Detect which cell encompasses the target text, then output its (x, y) center coordinate. 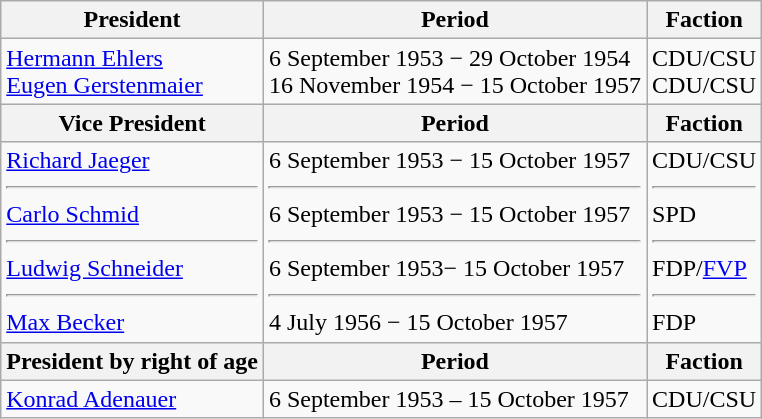
Richard JaegerCarlo SchmidLudwig SchneiderMax Becker (132, 242)
Konrad Adenauer (132, 399)
President by right of age (132, 361)
6 September 1953 − 15 October 19576 September 1953 − 15 October 19576 September 1953− 15 October 19574 July 1956 − 15 October 1957 (454, 242)
Hermann EhlersEugen Gerstenmaier (132, 72)
President (132, 20)
CDU/CSUSPDFDP/FVPFDP (704, 242)
Vice President (132, 123)
CDU/CSU (704, 399)
6 September 1953 − 29 October 195416 November 1954 − 15 October 1957 (454, 72)
6 September 1953 – 15 October 1957 (454, 399)
CDU/CSUCDU/CSU (704, 72)
